Find where the given text appears and provide that cell's center as (X, Y) coordinate. 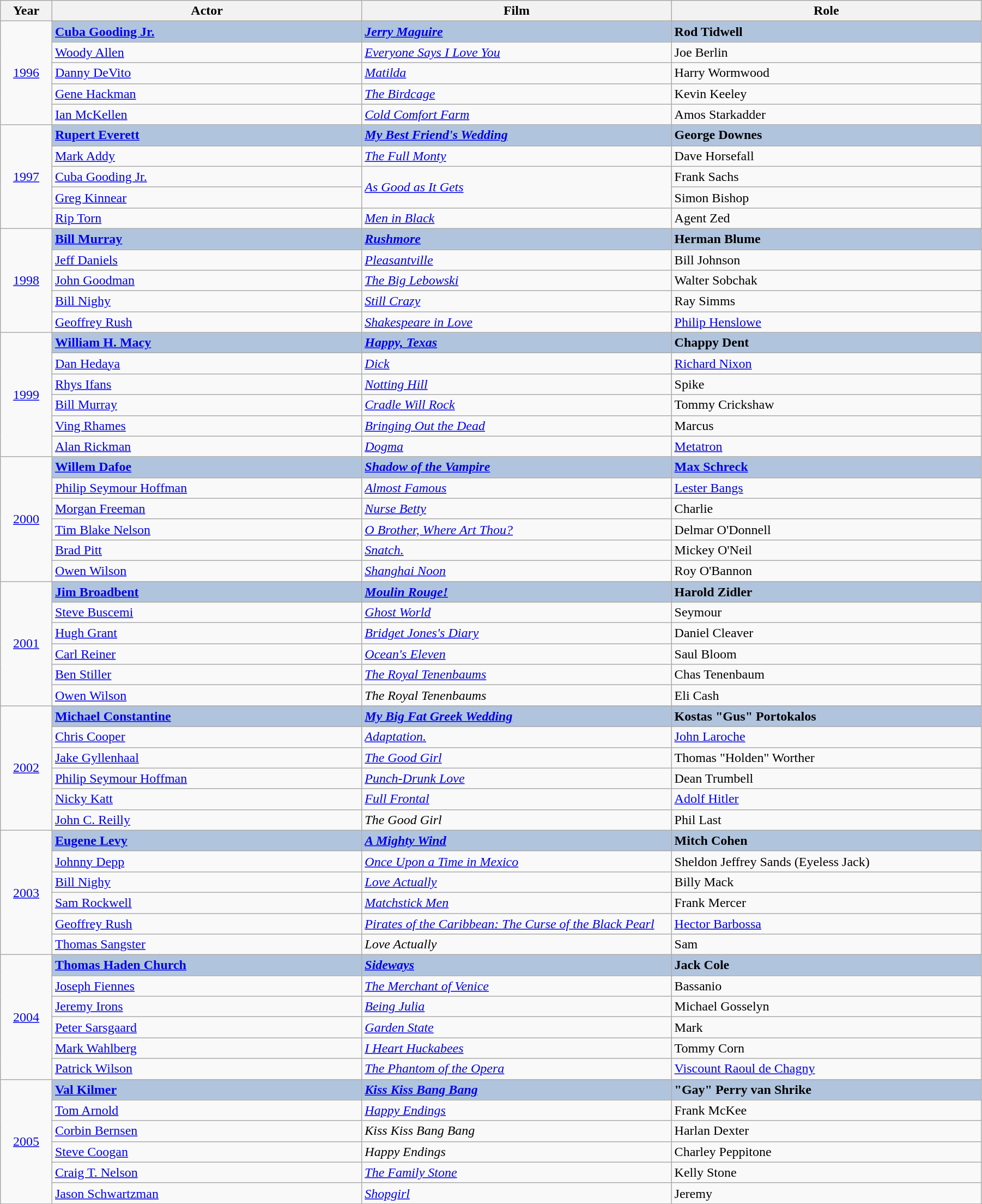
Dogma (517, 446)
Tommy Corn (826, 1048)
Cold Comfort Farm (517, 114)
Saul Bloom (826, 654)
Viscount Raoul de Chagny (826, 1069)
Willem Dafoe (207, 467)
Jake Gyllenhaal (207, 758)
The Birdcage (517, 94)
Sam (826, 945)
Ghost World (517, 613)
Rhys Ifans (207, 384)
Johnny Depp (207, 861)
My Big Fat Greek Wedding (517, 716)
Happy, Texas (517, 343)
Billy Mack (826, 882)
The Big Lebowski (517, 281)
2001 (26, 643)
2005 (26, 1141)
2002 (26, 768)
The Merchant of Venice (517, 986)
Joe Berlin (826, 52)
Thomas Haden Church (207, 965)
Jason Schwartzman (207, 1193)
Jack Cole (826, 965)
Eugene Levy (207, 840)
Jeremy (826, 1193)
Michael Constantine (207, 716)
Rushmore (517, 239)
Mark Wahlberg (207, 1048)
Adolf Hitler (826, 799)
1998 (26, 280)
Nicky Katt (207, 799)
Craig T. Nelson (207, 1172)
Chas Tenenbaum (826, 675)
Men in Black (517, 218)
Actor (207, 11)
Rip Torn (207, 218)
Sam Rockwell (207, 903)
Tom Arnold (207, 1110)
Gene Hackman (207, 94)
Charlie (826, 509)
Woody Allen (207, 52)
Mark Addy (207, 156)
Mickey O'Neil (826, 550)
Rupert Everett (207, 135)
Delmar O'Donnell (826, 529)
Danny DeVito (207, 73)
Jim Broadbent (207, 591)
Dick (517, 364)
Snatch. (517, 550)
Shopgirl (517, 1193)
"Gay" Perry van Shrike (826, 1090)
Role (826, 11)
Seymour (826, 613)
Agent Zed (826, 218)
Bill Johnson (826, 260)
Michael Gosselyn (826, 1007)
Simon Bishop (826, 197)
Steve Buscemi (207, 613)
The Full Monty (517, 156)
Chris Cooper (207, 737)
Once Upon a Time in Mexico (517, 861)
Steve Coogan (207, 1152)
Jeremy Irons (207, 1007)
Jerry Maguire (517, 32)
Harlan Dexter (826, 1131)
Sheldon Jeffrey Sands (Eyeless Jack) (826, 861)
Walter Sobchak (826, 281)
John C. Reilly (207, 820)
Lester Bangs (826, 488)
I Heart Huckabees (517, 1048)
Ving Rhames (207, 426)
Everyone Says I Love You (517, 52)
Richard Nixon (826, 364)
Still Crazy (517, 301)
Eli Cash (826, 695)
Full Frontal (517, 799)
2004 (26, 1017)
Mitch Cohen (826, 840)
Herman Blume (826, 239)
Nurse Betty (517, 509)
As Good as It Gets (517, 187)
O Brother, Where Art Thou? (517, 529)
Metatron (826, 446)
Moulin Rouge! (517, 591)
Alan Rickman (207, 446)
2000 (26, 519)
Patrick Wilson (207, 1069)
Almost Famous (517, 488)
Shakespeare in Love (517, 322)
Dave Horsefall (826, 156)
Shanghai Noon (517, 571)
Dan Hedaya (207, 364)
Sideways (517, 965)
Harold Zidler (826, 591)
Being Julia (517, 1007)
Val Kilmer (207, 1090)
Phil Last (826, 820)
Ben Stiller (207, 675)
Hugh Grant (207, 633)
Jeff Daniels (207, 260)
A Mighty Wind (517, 840)
Kevin Keeley (826, 94)
Frank Mercer (826, 903)
The Phantom of the Opera (517, 1069)
Ray Simms (826, 301)
Greg Kinnear (207, 197)
Notting Hill (517, 384)
Punch-Drunk Love (517, 778)
Film (517, 11)
1997 (26, 177)
Hector Barbossa (826, 924)
1996 (26, 73)
Matchstick Men (517, 903)
Joseph Fiennes (207, 986)
Ocean's Eleven (517, 654)
Brad Pitt (207, 550)
Frank McKee (826, 1110)
Roy O'Bannon (826, 571)
Marcus (826, 426)
Matilda (517, 73)
Carl Reiner (207, 654)
Frank Sachs (826, 177)
My Best Friend's Wedding (517, 135)
Morgan Freeman (207, 509)
Daniel Cleaver (826, 633)
John Goodman (207, 281)
Shadow of the Vampire (517, 467)
Harry Wormwood (826, 73)
Pleasantville (517, 260)
Cradle Will Rock (517, 405)
Bringing Out the Dead (517, 426)
John Laroche (826, 737)
Tommy Crickshaw (826, 405)
Amos Starkadder (826, 114)
Thomas Sangster (207, 945)
Ian McKellen (207, 114)
Chappy Dent (826, 343)
1999 (26, 395)
Peter Sarsgaard (207, 1027)
Adaptation. (517, 737)
Rod Tidwell (826, 32)
The Family Stone (517, 1172)
Bassanio (826, 986)
Mark (826, 1027)
Garden State (517, 1027)
Thomas "Holden" Worther (826, 758)
Philip Henslowe (826, 322)
Max Schreck (826, 467)
Year (26, 11)
Pirates of the Caribbean: The Curse of the Black Pearl (517, 924)
Tim Blake Nelson (207, 529)
Charley Peppitone (826, 1152)
2003 (26, 892)
William H. Macy (207, 343)
Corbin Bernsen (207, 1131)
Dean Trumbell (826, 778)
George Downes (826, 135)
Kostas "Gus" Portokalos (826, 716)
Bridget Jones's Diary (517, 633)
Spike (826, 384)
Kelly Stone (826, 1172)
